Scan for the cell matching the given text and deliver its (X, Y) coordinate at center. 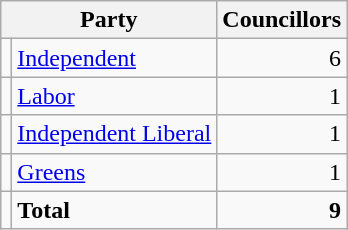
9 (282, 210)
6 (282, 58)
Independent Liberal (114, 134)
Party (109, 20)
Labor (114, 96)
Greens (114, 172)
Total (114, 210)
Independent (114, 58)
Councillors (282, 20)
